Return the [x, y] coordinate for the center point of the cell that contains the specified text.  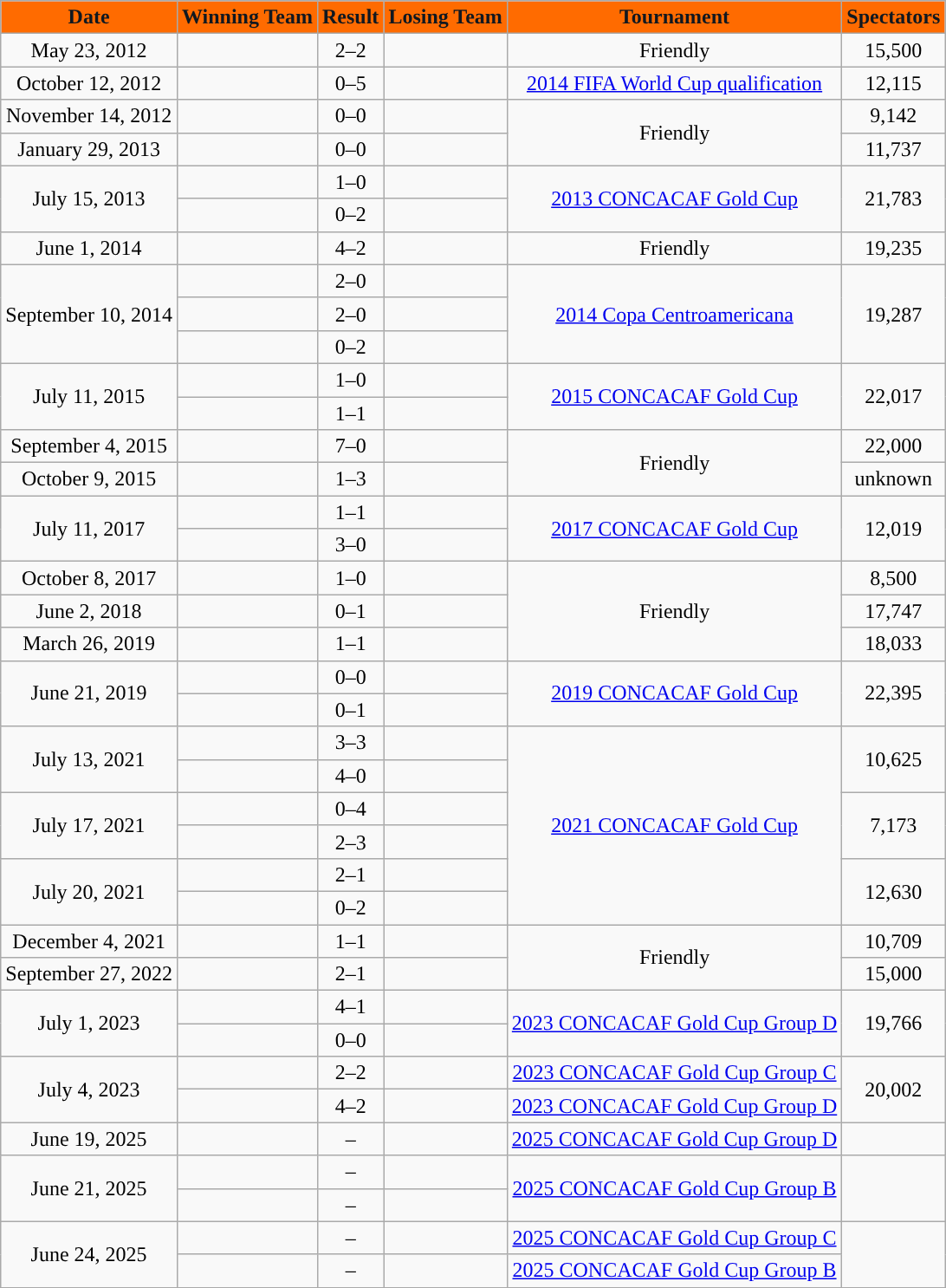
June 19, 2025 [89, 1139]
2013 CONCACAF Gold Cup [674, 198]
3–3 [350, 743]
December 4, 2021 [89, 940]
June 2, 2018 [89, 611]
2–3 [350, 842]
2023 CONCACAF Gold Cup Group C [674, 1073]
20,002 [894, 1090]
2017 CONCACAF Gold Cup [674, 529]
0–4 [350, 809]
June 1, 2014 [89, 248]
June 21, 2025 [89, 1188]
June 21, 2019 [89, 693]
19,235 [894, 248]
1–3 [350, 479]
Losing Team [445, 17]
July 13, 2021 [89, 759]
21,783 [894, 198]
2021 CONCACAF Gold Cup [674, 825]
July 11, 2017 [89, 529]
October 8, 2017 [89, 578]
Winning Team [247, 17]
2025 CONCACAF Gold Cup Group D [674, 1139]
22,017 [894, 396]
3–0 [350, 545]
18,033 [894, 644]
15,000 [894, 974]
12,630 [894, 891]
May 23, 2012 [89, 50]
19,287 [894, 314]
Spectators [894, 17]
9,142 [894, 116]
Tournament [674, 17]
17,747 [894, 611]
10,625 [894, 759]
15,500 [894, 50]
July 20, 2021 [89, 891]
June 24, 2025 [89, 1254]
12,115 [894, 83]
2015 CONCACAF Gold Cup [674, 396]
10,709 [894, 940]
2014 FIFA World Cup qualification [674, 83]
October 9, 2015 [89, 479]
July 1, 2023 [89, 1024]
September 10, 2014 [89, 314]
4–0 [350, 776]
July 15, 2013 [89, 198]
2019 CONCACAF Gold Cup [674, 693]
July 11, 2015 [89, 396]
19,766 [894, 1024]
4–1 [350, 1007]
Date [89, 17]
September 27, 2022 [89, 974]
October 12, 2012 [89, 83]
2014 Copa Centroamericana [674, 314]
2025 CONCACAF Gold Cup Group C [674, 1238]
22,000 [894, 446]
November 14, 2012 [89, 116]
July 4, 2023 [89, 1090]
March 26, 2019 [89, 644]
January 29, 2013 [89, 149]
unknown [894, 479]
11,737 [894, 149]
Result [350, 17]
0–5 [350, 83]
7,173 [894, 825]
September 4, 2015 [89, 446]
July 17, 2021 [89, 825]
22,395 [894, 693]
7–0 [350, 446]
12,019 [894, 529]
8,500 [894, 578]
